Find where the given text appears and provide that cell's center as (x, y) coordinate. 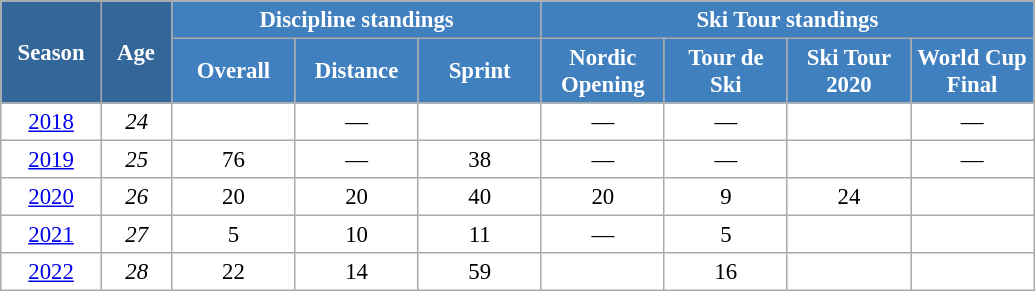
10 (356, 235)
Age (136, 52)
27 (136, 235)
76 (234, 160)
Tour deSki (726, 72)
Ski Tour standings (787, 20)
40 (480, 197)
9 (726, 197)
26 (136, 197)
11 (480, 235)
Overall (234, 72)
Distance (356, 72)
Season (52, 52)
2021 (52, 235)
25 (136, 160)
Ski Tour2020 (848, 72)
38 (480, 160)
World CupFinal (972, 72)
NordicOpening (602, 72)
2019 (52, 160)
Sprint (480, 72)
2020 (52, 197)
Discipline standings (356, 20)
2018 (52, 122)
